Scan for the cell matching the given text and deliver its (X, Y) coordinate at center. 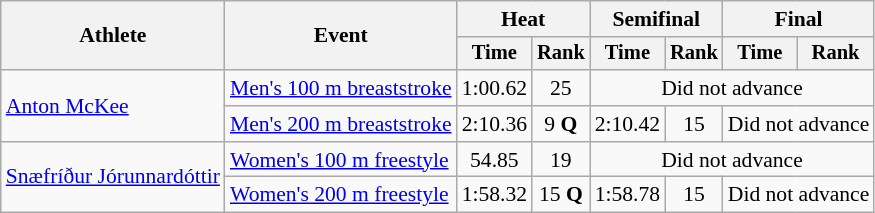
Men's 200 m breaststroke (341, 124)
Heat (524, 19)
Women's 200 m freestyle (341, 195)
2:10.42 (628, 124)
25 (561, 88)
1:58.78 (628, 195)
Women's 100 m freestyle (341, 160)
Anton McKee (113, 106)
Event (341, 36)
54.85 (494, 160)
2:10.36 (494, 124)
Men's 100 m breaststroke (341, 88)
Snæfríður Jórunnardóttir (113, 178)
19 (561, 160)
1:58.32 (494, 195)
1:00.62 (494, 88)
Semifinal (656, 19)
Athlete (113, 36)
Final (799, 19)
9 Q (561, 124)
15 Q (561, 195)
